Return the [X, Y] coordinate for the center point of the cell that contains the specified text.  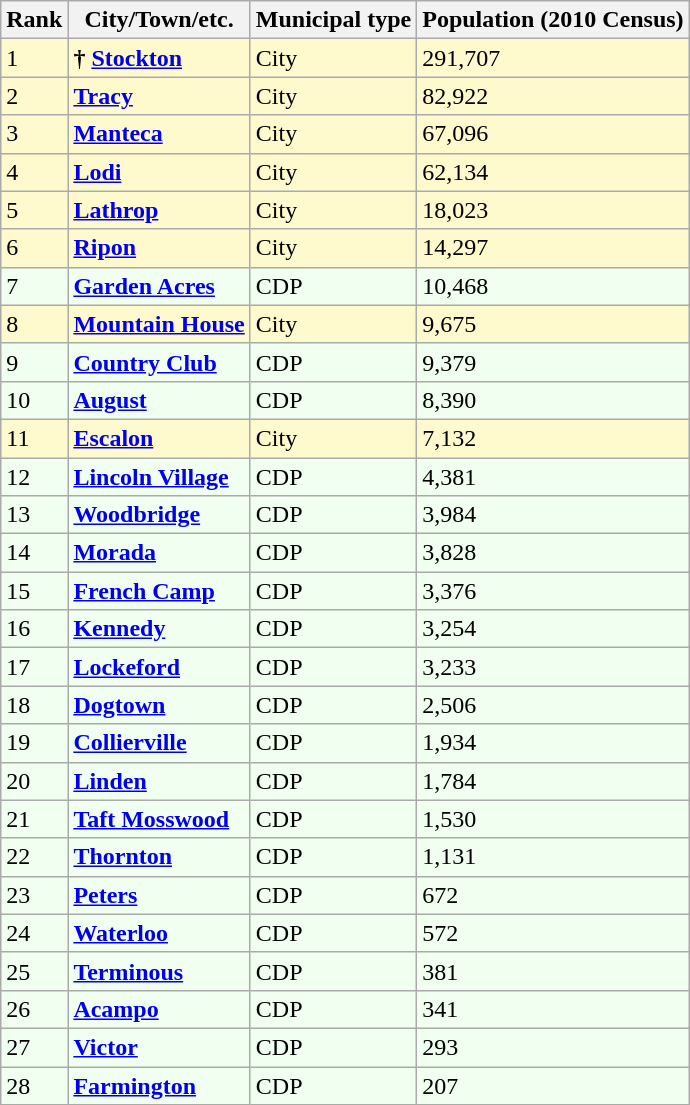
1,530 [553, 819]
18 [34, 705]
3,828 [553, 553]
August [159, 400]
Taft Mosswood [159, 819]
Municipal type [333, 20]
1,784 [553, 781]
5 [34, 210]
4,381 [553, 477]
3,233 [553, 667]
Country Club [159, 362]
341 [553, 1009]
13 [34, 515]
Linden [159, 781]
Terminous [159, 971]
Collierville [159, 743]
Thornton [159, 857]
19 [34, 743]
1 [34, 58]
1,131 [553, 857]
Lockeford [159, 667]
16 [34, 629]
Population (2010 Census) [553, 20]
25 [34, 971]
2 [34, 96]
10,468 [553, 286]
9 [34, 362]
381 [553, 971]
26 [34, 1009]
Farmington [159, 1085]
27 [34, 1047]
62,134 [553, 172]
Dogtown [159, 705]
18,023 [553, 210]
Tracy [159, 96]
† Stockton [159, 58]
Mountain House [159, 324]
Manteca [159, 134]
9,675 [553, 324]
7 [34, 286]
82,922 [553, 96]
572 [553, 933]
8,390 [553, 400]
City/Town/etc. [159, 20]
Acampo [159, 1009]
7,132 [553, 438]
28 [34, 1085]
Ripon [159, 248]
291,707 [553, 58]
67,096 [553, 134]
9,379 [553, 362]
4 [34, 172]
Lincoln Village [159, 477]
3,254 [553, 629]
3,984 [553, 515]
14 [34, 553]
1,934 [553, 743]
22 [34, 857]
672 [553, 895]
Woodbridge [159, 515]
8 [34, 324]
293 [553, 1047]
11 [34, 438]
Morada [159, 553]
21 [34, 819]
Rank [34, 20]
Garden Acres [159, 286]
14,297 [553, 248]
Kennedy [159, 629]
6 [34, 248]
24 [34, 933]
French Camp [159, 591]
Lodi [159, 172]
3 [34, 134]
17 [34, 667]
10 [34, 400]
23 [34, 895]
Peters [159, 895]
20 [34, 781]
15 [34, 591]
2,506 [553, 705]
3,376 [553, 591]
207 [553, 1085]
Waterloo [159, 933]
Victor [159, 1047]
Lathrop [159, 210]
Escalon [159, 438]
12 [34, 477]
